Extract the [X, Y] coordinate from the center of the cell holding the provided text.  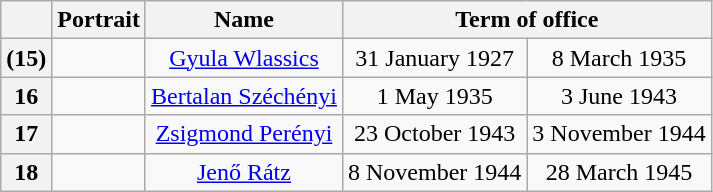
Term of office [526, 20]
1 May 1935 [434, 96]
(15) [26, 58]
Portrait [99, 20]
18 [26, 172]
8 November 1944 [434, 172]
Zsigmond Perényi [244, 134]
8 March 1935 [619, 58]
3 June 1943 [619, 96]
Name [244, 20]
3 November 1944 [619, 134]
28 March 1945 [619, 172]
23 October 1943 [434, 134]
16 [26, 96]
Jenő Rátz [244, 172]
31 January 1927 [434, 58]
Gyula Wlassics [244, 58]
17 [26, 134]
Bertalan Széchényi [244, 96]
